Pinpoint the cell where the given text exists, returning its (x, y) midpoint coordinate. 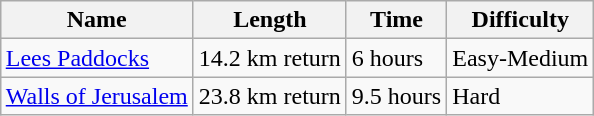
Walls of Jerusalem (96, 96)
9.5 hours (396, 96)
23.8 km return (270, 96)
Hard (520, 96)
Difficulty (520, 20)
14.2 km return (270, 58)
Time (396, 20)
6 hours (396, 58)
Easy-Medium (520, 58)
Length (270, 20)
Lees Paddocks (96, 58)
Name (96, 20)
